Identify which cell holds the provided text, then report its [X, Y] central coordinate. 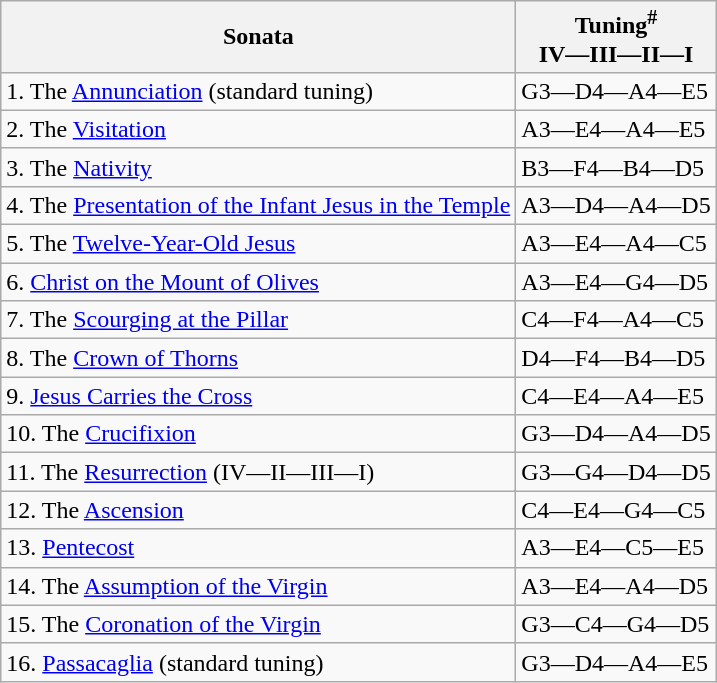
G3—C4—G4—D5 [616, 624]
8. The Crown of Thorns [258, 358]
Sonata [258, 37]
2. The Visitation [258, 129]
6. Christ on the Mount of Olives [258, 282]
A3—E4—C5—E5 [616, 548]
A3—E4—G4—D5 [616, 282]
13. Pentecost [258, 548]
A3—E4—A4—E5 [616, 129]
A3—E4—A4—D5 [616, 586]
B3—F4—B4—D5 [616, 167]
G3—D4—A4—D5 [616, 434]
7. The Scourging at the Pillar [258, 320]
4. The Presentation of the Infant Jesus in the Temple [258, 205]
G3—G4—D4—D5 [616, 472]
Tuning#IV—III—II—I [616, 37]
5. The Twelve-Year-Old Jesus [258, 244]
16. Passacaglia (standard tuning) [258, 662]
11. The Resurrection (IV—II—III—I) [258, 472]
3. The Nativity [258, 167]
14. The Assumption of the Virgin [258, 586]
C4—E4—G4—C5 [616, 510]
C4—E4—A4—E5 [616, 396]
C4—F4—A4—C5 [616, 320]
D4—F4—B4—D5 [616, 358]
A3—E4—A4—C5 [616, 244]
10. The Crucifixion [258, 434]
12. The Ascension [258, 510]
1. The Annunciation (standard tuning) [258, 91]
A3—D4—A4—D5 [616, 205]
9. Jesus Carries the Cross [258, 396]
15. The Coronation of the Virgin [258, 624]
